Determine the (x, y) coordinate at the center of the cell enclosing the given text.  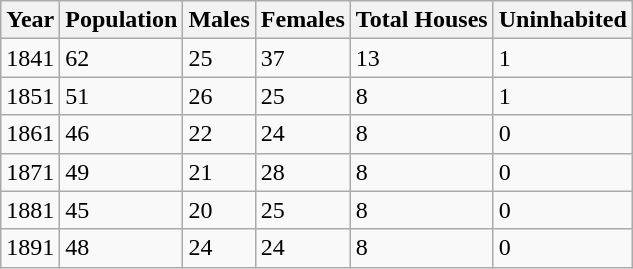
1851 (30, 96)
Uninhabited (562, 20)
1891 (30, 248)
28 (302, 172)
49 (122, 172)
51 (122, 96)
20 (219, 210)
22 (219, 134)
1841 (30, 58)
Total Houses (422, 20)
48 (122, 248)
1861 (30, 134)
1881 (30, 210)
46 (122, 134)
Females (302, 20)
Year (30, 20)
1871 (30, 172)
37 (302, 58)
13 (422, 58)
Males (219, 20)
45 (122, 210)
26 (219, 96)
Population (122, 20)
21 (219, 172)
62 (122, 58)
